Locate the cell with the specified text and output its [x, y] center coordinate. 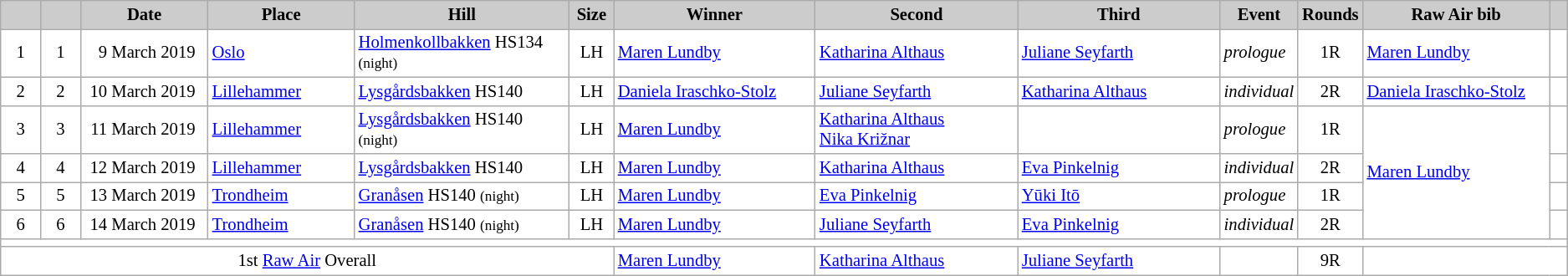
Date [144, 14]
Event [1259, 14]
Yūki Itō [1119, 196]
9 March 2019 [144, 53]
13 March 2019 [144, 196]
Second [917, 14]
12 March 2019 [144, 168]
Katharina Althaus Nika Križnar [917, 130]
9R [1330, 260]
14 March 2019 [144, 224]
Rounds [1330, 14]
1st Raw Air Overall [308, 260]
Raw Air bib [1457, 14]
Hill [462, 14]
Holmenkollbakken HS134 (night) [462, 53]
Place [281, 14]
Size [592, 14]
11 March 2019 [144, 130]
Oslo [281, 53]
Lysgårdsbakken HS140 (night) [462, 130]
10 March 2019 [144, 91]
Third [1119, 14]
Winner [714, 14]
